Scan for the cell matching the given text and deliver its (X, Y) coordinate at center. 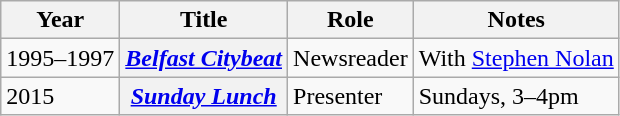
Year (60, 20)
Notes (516, 20)
Newsreader (351, 58)
Sunday Lunch (204, 96)
Sundays, 3–4pm (516, 96)
Role (351, 20)
Title (204, 20)
2015 (60, 96)
Presenter (351, 96)
1995–1997 (60, 58)
With Stephen Nolan (516, 58)
Belfast Citybeat (204, 58)
